Locate the cell with the specified text and output its (x, y) center coordinate. 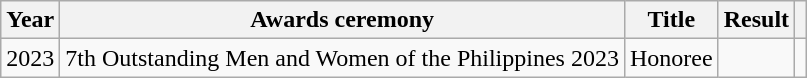
Awards ceremony (342, 20)
Year (30, 20)
Result (756, 20)
Title (671, 20)
Honoree (671, 58)
2023 (30, 58)
7th Outstanding Men and Women of the Philippines 2023 (342, 58)
